Extract the (x, y) coordinate from the center of the cell holding the provided text.  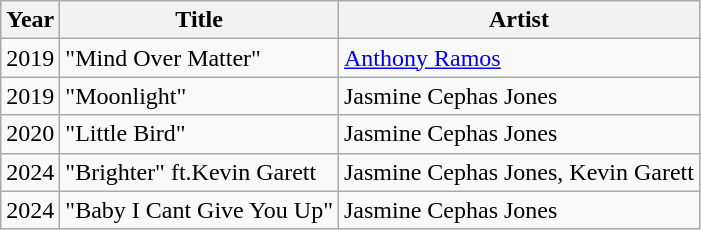
"Moonlight" (200, 96)
Artist (518, 20)
"Baby I Cant Give You Up" (200, 210)
"Mind Over Matter" (200, 58)
"Little Bird" (200, 134)
Jasmine Cephas Jones, Kevin Garett (518, 172)
Title (200, 20)
2020 (30, 134)
Anthony Ramos (518, 58)
Year (30, 20)
"Brighter" ft.Kevin Garett (200, 172)
